Scan for the cell matching the given text and deliver its (X, Y) coordinate at center. 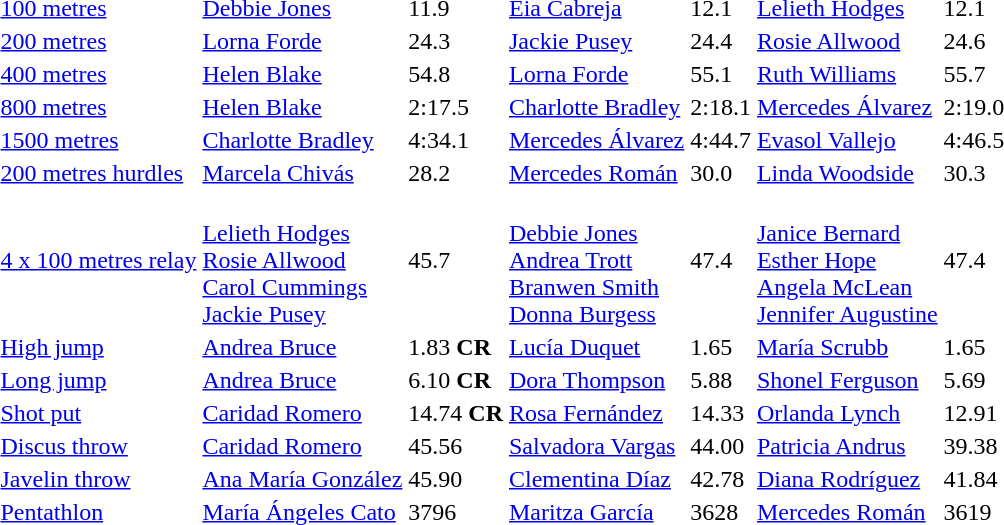
4:34.1 (456, 140)
42.78 (721, 479)
Rosie Allwood (847, 41)
Marcela Chivás (302, 173)
24.3 (456, 41)
Mercedes Román (597, 173)
Jackie Pusey (597, 41)
Orlanda Lynch (847, 413)
Debbie JonesAndrea TrottBranwen SmithDonna Burgess (597, 260)
Janice BernardEsther HopeAngela McLeanJennifer Augustine (847, 260)
45.56 (456, 446)
1.65 (721, 347)
55.1 (721, 74)
14.33 (721, 413)
1.83 CR (456, 347)
Rosa Fernández (597, 413)
Linda Woodside (847, 173)
54.8 (456, 74)
4:44.7 (721, 140)
45.7 (456, 260)
2:17.5 (456, 107)
14.74 CR (456, 413)
Salvadora Vargas (597, 446)
45.90 (456, 479)
Ana María González (302, 479)
Ruth Williams (847, 74)
Shonel Ferguson (847, 380)
María Scrubb (847, 347)
2:18.1 (721, 107)
28.2 (456, 173)
Lucía Duquet (597, 347)
44.00 (721, 446)
Dora Thompson (597, 380)
Patricia Andrus (847, 446)
Clementina Díaz (597, 479)
Evasol Vallejo (847, 140)
Diana Rodríguez (847, 479)
6.10 CR (456, 380)
47.4 (721, 260)
30.0 (721, 173)
Lelieth HodgesRosie AllwoodCarol CummingsJackie Pusey (302, 260)
24.4 (721, 41)
5.88 (721, 380)
